Return the (X, Y) coordinate for the center point of the cell that contains the specified text.  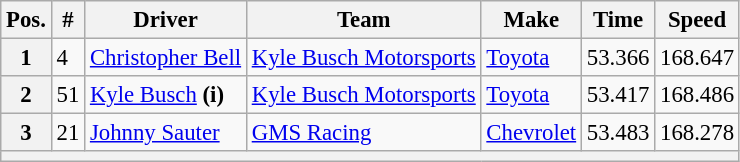
Kyle Busch (i) (166, 95)
168.486 (698, 95)
53.483 (618, 133)
# (68, 20)
4 (68, 58)
1 (26, 58)
Pos. (26, 20)
53.366 (618, 58)
Make (531, 20)
53.417 (618, 95)
21 (68, 133)
Johnny Sauter (166, 133)
168.278 (698, 133)
Speed (698, 20)
Team (364, 20)
3 (26, 133)
51 (68, 95)
Time (618, 20)
Chevrolet (531, 133)
GMS Racing (364, 133)
168.647 (698, 58)
Christopher Bell (166, 58)
Driver (166, 20)
2 (26, 95)
